Extract the [X, Y] coordinate from the center of the cell holding the provided text.  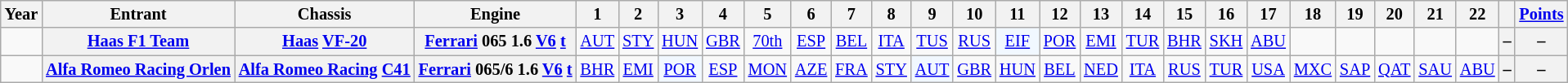
QAT [1394, 69]
19 [1355, 14]
18 [1313, 14]
21 [1435, 14]
5 [767, 14]
Alfa Romeo Racing Orlen [138, 69]
MXC [1313, 69]
NED [1101, 69]
13 [1101, 14]
Year [21, 14]
4 [723, 14]
2 [638, 14]
10 [974, 14]
SKH [1226, 41]
Points [1541, 14]
16 [1226, 14]
15 [1184, 14]
Ferrari 065/6 1.6 V6 t [496, 69]
FRA [851, 69]
17 [1268, 14]
EIF [1018, 41]
8 [892, 14]
14 [1143, 14]
SAU [1435, 69]
Ferrari 065 1.6 V6 t [496, 41]
70th [767, 41]
7 [851, 14]
SAP [1355, 69]
Haas F1 Team [138, 41]
TUS [932, 41]
Chassis [325, 14]
Haas VF-20 [325, 41]
AZE [811, 69]
9 [932, 14]
3 [680, 14]
Engine [496, 14]
22 [1477, 14]
USA [1268, 69]
11 [1018, 14]
MON [767, 69]
20 [1394, 14]
Entrant [138, 14]
12 [1060, 14]
6 [811, 14]
1 [597, 14]
Alfa Romeo Racing C41 [325, 69]
